Locate the cell with the specified text and output its (X, Y) center coordinate. 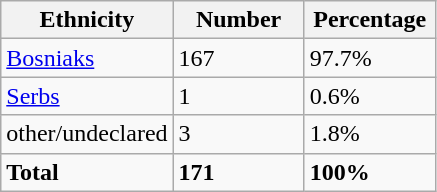
Serbs (87, 96)
other/undeclared (87, 134)
3 (238, 134)
167 (238, 58)
Ethnicity (87, 20)
1 (238, 96)
0.6% (370, 96)
97.7% (370, 58)
Total (87, 172)
Percentage (370, 20)
Bosniaks (87, 58)
1.8% (370, 134)
100% (370, 172)
171 (238, 172)
Number (238, 20)
